Determine the (X, Y) coordinate at the center of the cell enclosing the given text.  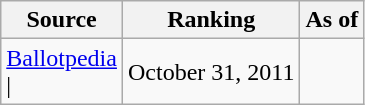
As of (332, 20)
Source (62, 20)
October 31, 2011 (210, 72)
Ranking (210, 20)
Ballotpedia| (62, 72)
